Identify which cell holds the provided text, then report its [x, y] central coordinate. 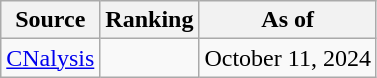
October 11, 2024 [288, 58]
Ranking [150, 20]
CNalysis [50, 58]
As of [288, 20]
Source [50, 20]
